Locate the cell with the specified text and output its [x, y] center coordinate. 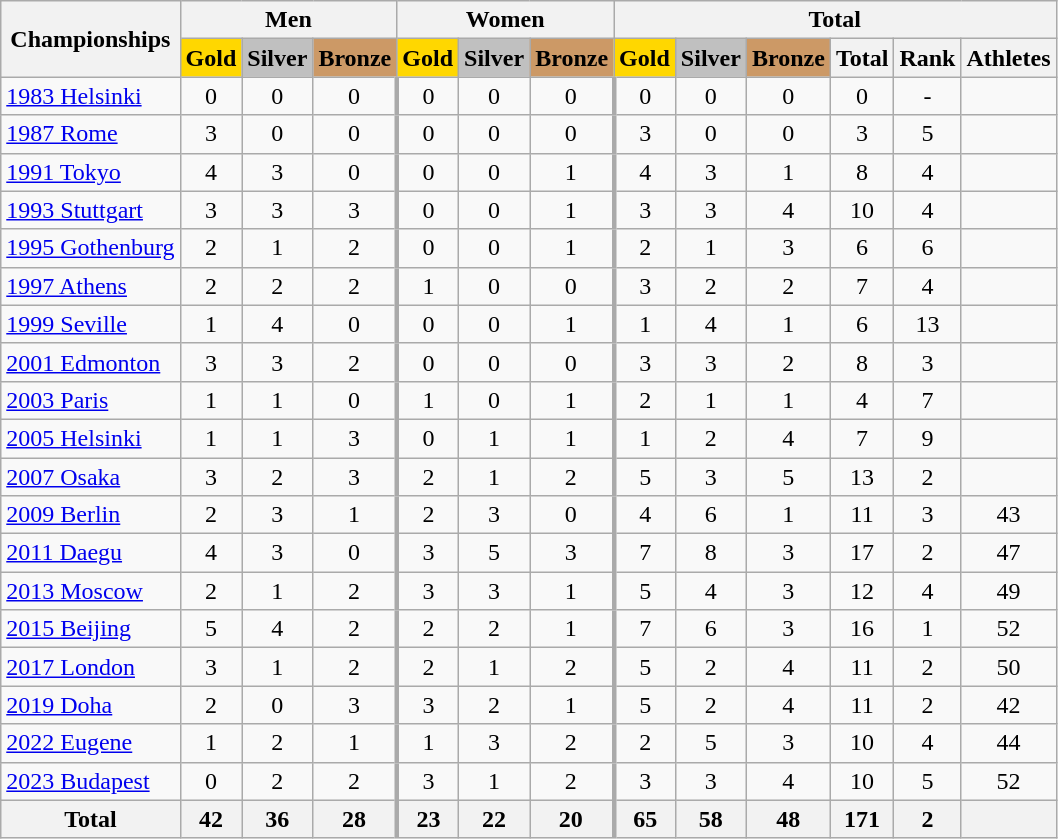
20 [572, 819]
58 [710, 819]
2011 Daegu [90, 553]
2023 Budapest [90, 781]
23 [428, 819]
50 [1008, 667]
9 [928, 438]
65 [645, 819]
2005 Helsinki [90, 438]
1997 Athens [90, 286]
2017 London [90, 667]
171 [862, 819]
2022 Eugene [90, 743]
2003 Paris [90, 400]
2015 Beijing [90, 629]
2007 Osaka [90, 477]
1983 Helsinki [90, 96]
36 [278, 819]
44 [1008, 743]
2013 Moscow [90, 591]
1995 Gothenburg [90, 248]
22 [494, 819]
1987 Rome [90, 134]
2001 Edmonton [90, 362]
Championships [90, 39]
1999 Seville [90, 324]
49 [1008, 591]
Rank [928, 58]
17 [862, 553]
Men [288, 20]
48 [788, 819]
16 [862, 629]
- [928, 96]
Athletes [1008, 58]
28 [355, 819]
1991 Tokyo [90, 172]
12 [862, 591]
47 [1008, 553]
Women [506, 20]
43 [1008, 515]
2019 Doha [90, 705]
2009 Berlin [90, 515]
1993 Stuttgart [90, 210]
